Return [X, Y] of the center of cell containing provided text 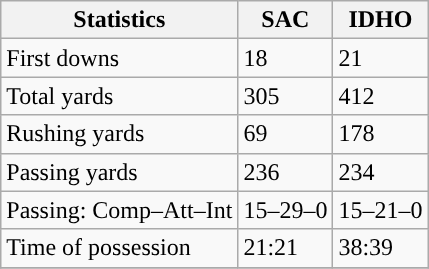
234 [380, 172]
First downs [120, 58]
305 [286, 96]
Passing yards [120, 172]
SAC [286, 20]
Statistics [120, 20]
Total yards [120, 96]
18 [286, 58]
236 [286, 172]
15–21–0 [380, 210]
15–29–0 [286, 210]
Passing: Comp–Att–Int [120, 210]
38:39 [380, 248]
178 [380, 134]
412 [380, 96]
IDHO [380, 20]
69 [286, 134]
21 [380, 58]
Rushing yards [120, 134]
Time of possession [120, 248]
21:21 [286, 248]
